Determine the [X, Y] coordinate at the center of the cell enclosing the given text.  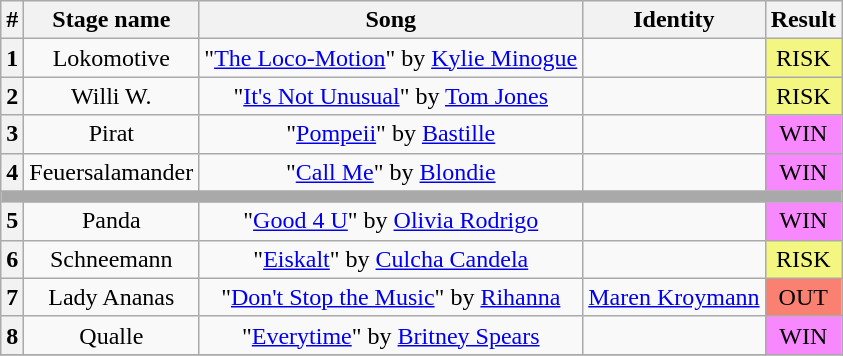
2 [12, 96]
# [12, 20]
7 [12, 297]
Schneemann [112, 259]
"Good 4 U" by Olivia Rodrigo [391, 221]
6 [12, 259]
Qualle [112, 335]
8 [12, 335]
Lady Ananas [112, 297]
Identity [674, 20]
Stage name [112, 20]
"Call Me" by Blondie [391, 172]
"It's Not Unusual" by Tom Jones [391, 96]
Pirat [112, 134]
1 [12, 58]
Panda [112, 221]
"Eiskalt" by Culcha Candela [391, 259]
4 [12, 172]
OUT [803, 297]
"The Loco-Motion" by Kylie Minogue [391, 58]
"Don't Stop the Music" by Rihanna [391, 297]
5 [12, 221]
Maren Kroymann [674, 297]
Song [391, 20]
"Everytime" by Britney Spears [391, 335]
"Pompeii" by Bastille [391, 134]
Result [803, 20]
Lokomotive [112, 58]
Willi W. [112, 96]
Feuersalamander [112, 172]
3 [12, 134]
